Scan for the cell matching the given text and deliver its (x, y) coordinate at center. 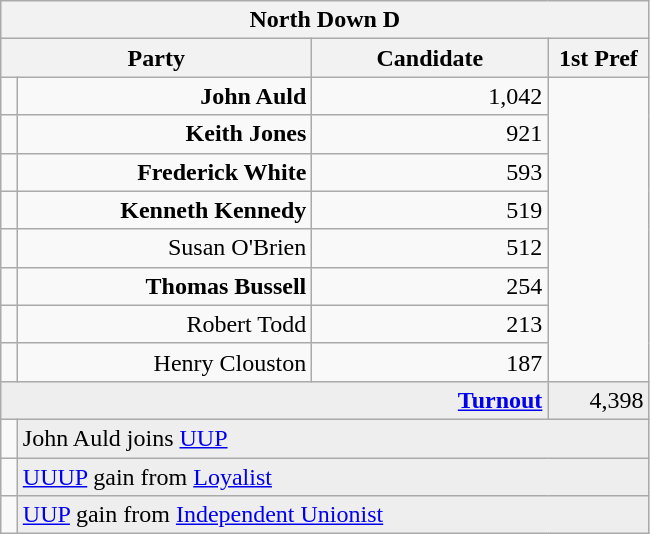
Keith Jones (164, 134)
UUUP gain from Loyalist (333, 477)
213 (430, 324)
1st Pref (598, 58)
Thomas Bussell (164, 286)
Frederick White (164, 172)
4,398 (598, 400)
593 (430, 172)
Party (156, 58)
Henry Clouston (164, 362)
Robert Todd (164, 324)
187 (430, 362)
254 (430, 286)
519 (430, 210)
John Auld joins UUP (333, 438)
UUP gain from Independent Unionist (333, 515)
Turnout (274, 400)
512 (430, 248)
Candidate (430, 58)
921 (430, 134)
North Down D (325, 20)
1,042 (430, 96)
Kenneth Kennedy (164, 210)
John Auld (164, 96)
Susan O'Brien (164, 248)
